Output the [X, Y] coordinate of the center of the cell containing the given text.  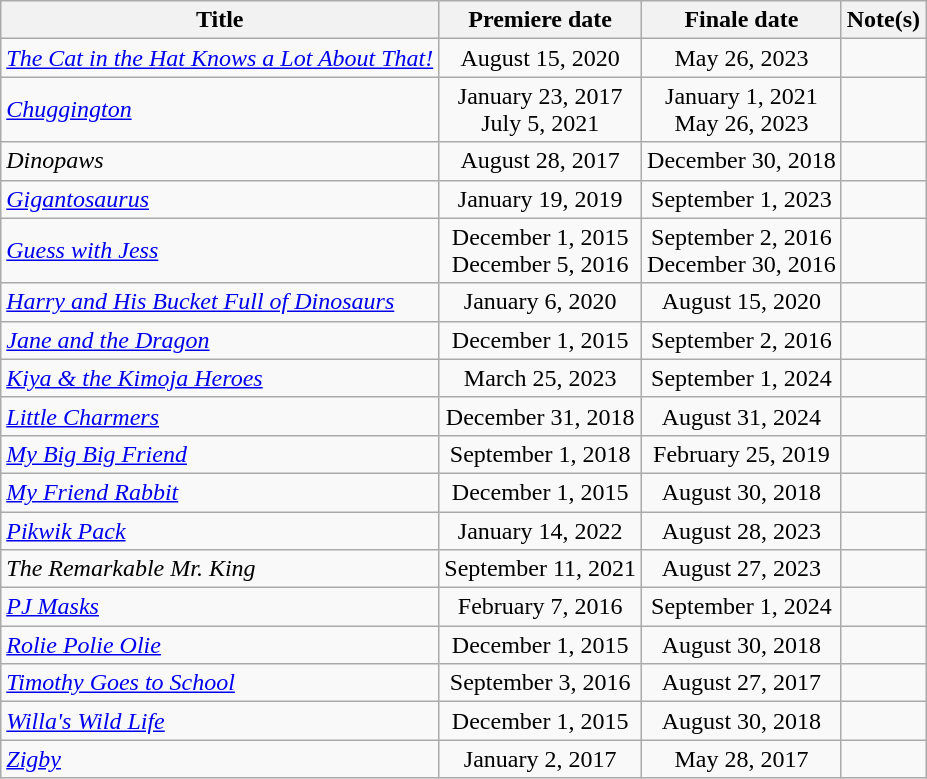
Rolie Polie Olie [220, 645]
January 14, 2022 [540, 531]
December 30, 2018 [742, 161]
December 1, 2015December 5, 2016 [540, 250]
My Friend Rabbit [220, 492]
January 23, 2017 July 5, 2021 [540, 110]
January 1, 2021 May 26, 2023 [742, 110]
Timothy Goes to School [220, 683]
Dinopaws [220, 161]
September 11, 2021 [540, 569]
August 27, 2023 [742, 569]
January 19, 2019 [540, 199]
Finale date [742, 20]
Willa's Wild Life [220, 721]
September 1, 2023 [742, 199]
May 26, 2023 [742, 58]
Kiya & the Kimoja Heroes [220, 378]
Zigby [220, 759]
December 31, 2018 [540, 416]
Guess with Jess [220, 250]
August 31, 2024 [742, 416]
March 25, 2023 [540, 378]
The Remarkable Mr. King [220, 569]
January 6, 2020 [540, 302]
Gigantosaurus [220, 199]
May 28, 2017 [742, 759]
August 28, 2017 [540, 161]
The Cat in the Hat Knows a Lot About That! [220, 58]
September 1, 2018 [540, 454]
September 3, 2016 [540, 683]
September 2, 2016 [742, 340]
September 2, 2016December 30, 2016 [742, 250]
Premiere date [540, 20]
Chuggington [220, 110]
Little Charmers [220, 416]
Pikwik Pack [220, 531]
February 25, 2019 [742, 454]
PJ Masks [220, 607]
February 7, 2016 [540, 607]
August 28, 2023 [742, 531]
August 27, 2017 [742, 683]
Note(s) [883, 20]
Title [220, 20]
January 2, 2017 [540, 759]
Harry and His Bucket Full of Dinosaurs [220, 302]
My Big Big Friend [220, 454]
Jane and the Dragon [220, 340]
